Return the (x, y) coordinate for the center point of the cell that contains the specified text.  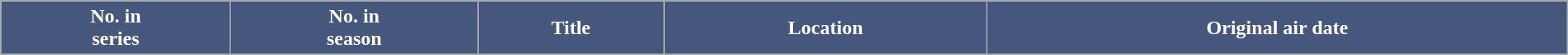
No. inseries (116, 28)
Original air date (1278, 28)
Location (825, 28)
No. inseason (354, 28)
Title (571, 28)
